Determine the [x, y] coordinate at the center of the cell enclosing the given text.  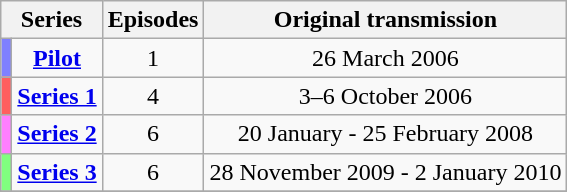
1 [153, 58]
28 November 2009 - 2 January 2010 [386, 172]
20 January - 25 February 2008 [386, 134]
4 [153, 96]
Episodes [153, 20]
Series [52, 20]
Series 3 [57, 172]
3–6 October 2006 [386, 96]
Series 1 [57, 96]
Original transmission [386, 20]
Series 2 [57, 134]
Pilot [57, 58]
26 March 2006 [386, 58]
